Determine the [X, Y] coordinate at the center of the cell enclosing the given text.  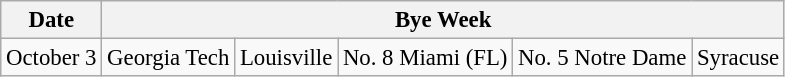
No. 8 Miami (FL) [426, 58]
Syracuse [738, 58]
Bye Week [444, 20]
No. 5 Notre Dame [602, 58]
Date [52, 20]
Georgia Tech [168, 58]
Louisville [286, 58]
October 3 [52, 58]
